Determine the [X, Y] coordinate at the center of the cell enclosing the given text.  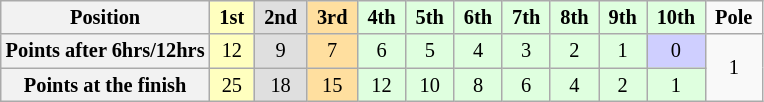
10th [676, 17]
8 [478, 85]
3 [526, 51]
0 [676, 51]
Position [106, 17]
8th [574, 17]
5 [430, 51]
2nd [280, 17]
5th [430, 17]
Points at the finish [106, 85]
6th [478, 17]
3rd [332, 17]
Pole [734, 17]
4th [381, 17]
15 [332, 85]
10 [430, 85]
9 [280, 51]
7 [332, 51]
Points after 6hrs/12hrs [106, 51]
9th [622, 17]
18 [280, 85]
7th [526, 17]
1st [232, 17]
25 [232, 85]
